Output the [x, y] coordinate of the center of the cell containing the given text.  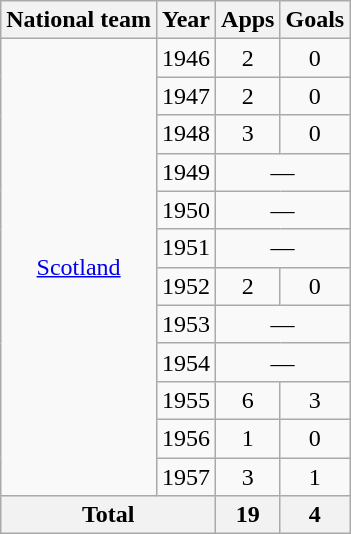
Year [186, 20]
1955 [186, 400]
19 [248, 515]
1947 [186, 96]
1948 [186, 134]
National team [79, 20]
1950 [186, 210]
1956 [186, 438]
1952 [186, 286]
4 [315, 515]
1953 [186, 324]
1949 [186, 172]
Apps [248, 20]
1951 [186, 248]
1954 [186, 362]
Total [108, 515]
6 [248, 400]
1957 [186, 477]
1946 [186, 58]
Goals [315, 20]
Scotland [79, 268]
